Detect which cell encompasses the target text, then output its (X, Y) center coordinate. 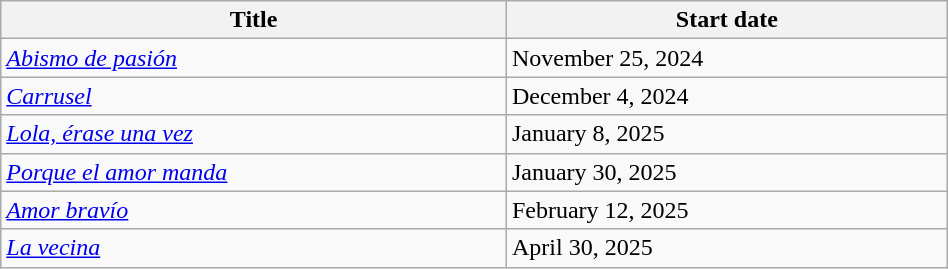
Lola, érase una vez (254, 134)
Abismo de pasión (254, 58)
La vecina (254, 248)
February 12, 2025 (726, 210)
January 30, 2025 (726, 172)
Title (254, 20)
Porque el amor manda (254, 172)
December 4, 2024 (726, 96)
Carrusel (254, 96)
Start date (726, 20)
January 8, 2025 (726, 134)
November 25, 2024 (726, 58)
Amor bravío (254, 210)
April 30, 2025 (726, 248)
